Determine the [x, y] coordinate at the center of the cell enclosing the given text.  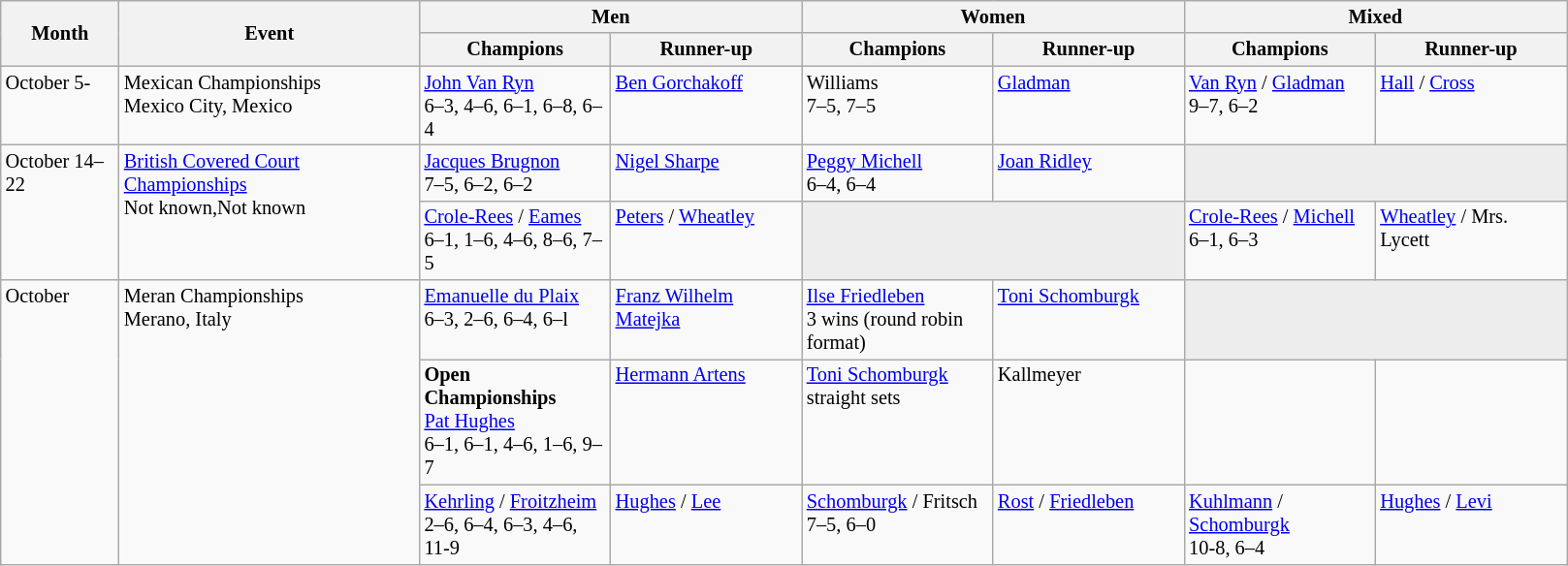
Gladman [1088, 106]
Meran ChampionshipsMerano, Italy [270, 423]
October [60, 423]
Mixed [1375, 16]
Van Ryn / Gladman 9–7, 6–2 [1280, 106]
Event [270, 33]
Open Championships Pat Hughes6–1, 6–1, 4–6, 1–6, 9–7 [516, 422]
Mexican Championships Mexico City, Mexico [270, 106]
Men [611, 16]
Peggy Michell6–4, 6–4 [898, 173]
Jacques Brugnon7–5, 6–2, 6–2 [516, 173]
Wheatley / Mrs. Lycett [1470, 240]
Hughes / Levi [1470, 524]
Nigel Sharpe [706, 173]
Emanuelle du Plaix6–3, 2–6, 6–4, 6–l [516, 320]
Hughes / Lee [706, 524]
John Van Ryn6–3, 4–6, 6–1, 6–8, 6–4 [516, 106]
Ben Gorchakoff [706, 106]
Toni Schomburgkstraight sets [898, 422]
Hermann Artens [706, 422]
Kuhlmann / Schomburgk10-8, 6–4 [1280, 524]
Crole-Rees / Eames6–1, 1–6, 4–6, 8–6, 7–5 [516, 240]
Kehrling / Froitzheim2–6, 6–4, 6–3, 4–6, 11-9 [516, 524]
Schomburgk / Fritsch7–5, 6–0 [898, 524]
Joan Ridley [1088, 173]
Peters / Wheatley [706, 240]
Rost / Friedleben [1088, 524]
Kallmeyer [1088, 422]
Crole-Rees / Michell6–1, 6–3 [1280, 240]
Franz Wilhelm Matejka [706, 320]
British Covered Court ChampionshipsNot known,Not known [270, 211]
Women [993, 16]
October 5- [60, 106]
Ilse Friedleben3 wins (round robin format) [898, 320]
Williams 7–5, 7–5 [898, 106]
Hall / Cross [1470, 106]
Toni Schomburgk [1088, 320]
Month [60, 33]
October 14–22 [60, 211]
